Output the [x, y] coordinate of the center of the cell containing the given text.  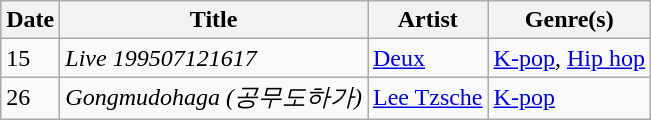
Lee Tzsche [428, 98]
Deux [428, 58]
Date [30, 20]
Live 199507121617 [214, 58]
K-pop, Hip hop [569, 58]
K-pop [569, 98]
Title [214, 20]
15 [30, 58]
Genre(s) [569, 20]
Artist [428, 20]
Gongmudohaga (공무도하가) [214, 98]
26 [30, 98]
